Provide the [x, y] coordinate of the cell's center where the given text is located.  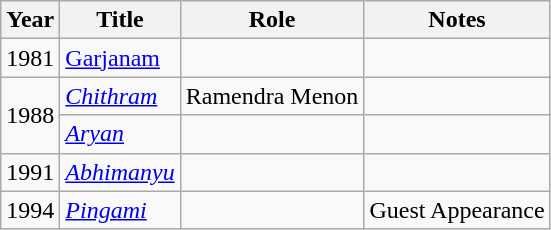
1981 [30, 58]
Abhimanyu [120, 172]
1988 [30, 115]
Guest Appearance [457, 210]
Role [272, 20]
1994 [30, 210]
Ramendra Menon [272, 96]
Notes [457, 20]
Chithram [120, 96]
Aryan [120, 134]
Garjanam [120, 58]
1991 [30, 172]
Year [30, 20]
Title [120, 20]
Pingami [120, 210]
